Determine the [x, y] coordinate at the center of the cell enclosing the given text.  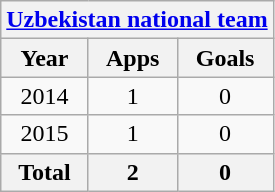
2014 [45, 96]
Year [45, 58]
Total [45, 172]
Apps [132, 58]
2 [132, 172]
Goals [225, 58]
2015 [45, 134]
Uzbekistan national team [137, 20]
